Return the (X, Y) coordinate for the center point of the cell that contains the specified text.  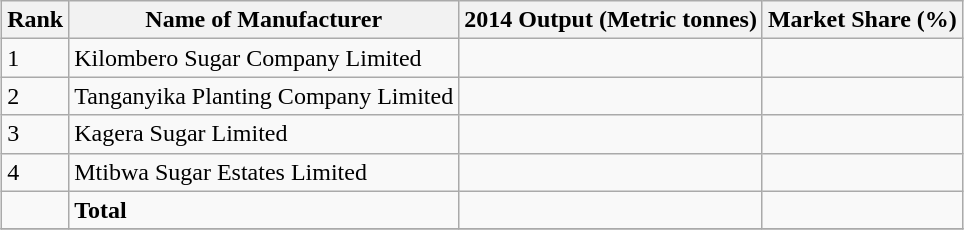
Rank (36, 20)
4 (36, 172)
Mtibwa Sugar Estates Limited (264, 172)
3 (36, 134)
2 (36, 96)
Kagera Sugar Limited (264, 134)
1 (36, 58)
Kilombero Sugar Company Limited (264, 58)
2014 Output (Metric tonnes) (611, 20)
Total (264, 210)
Tanganyika Planting Company Limited (264, 96)
Name of Manufacturer (264, 20)
Market Share (%) (862, 20)
